Search for the cell housing the specified text and yield its (X, Y) center coordinate. 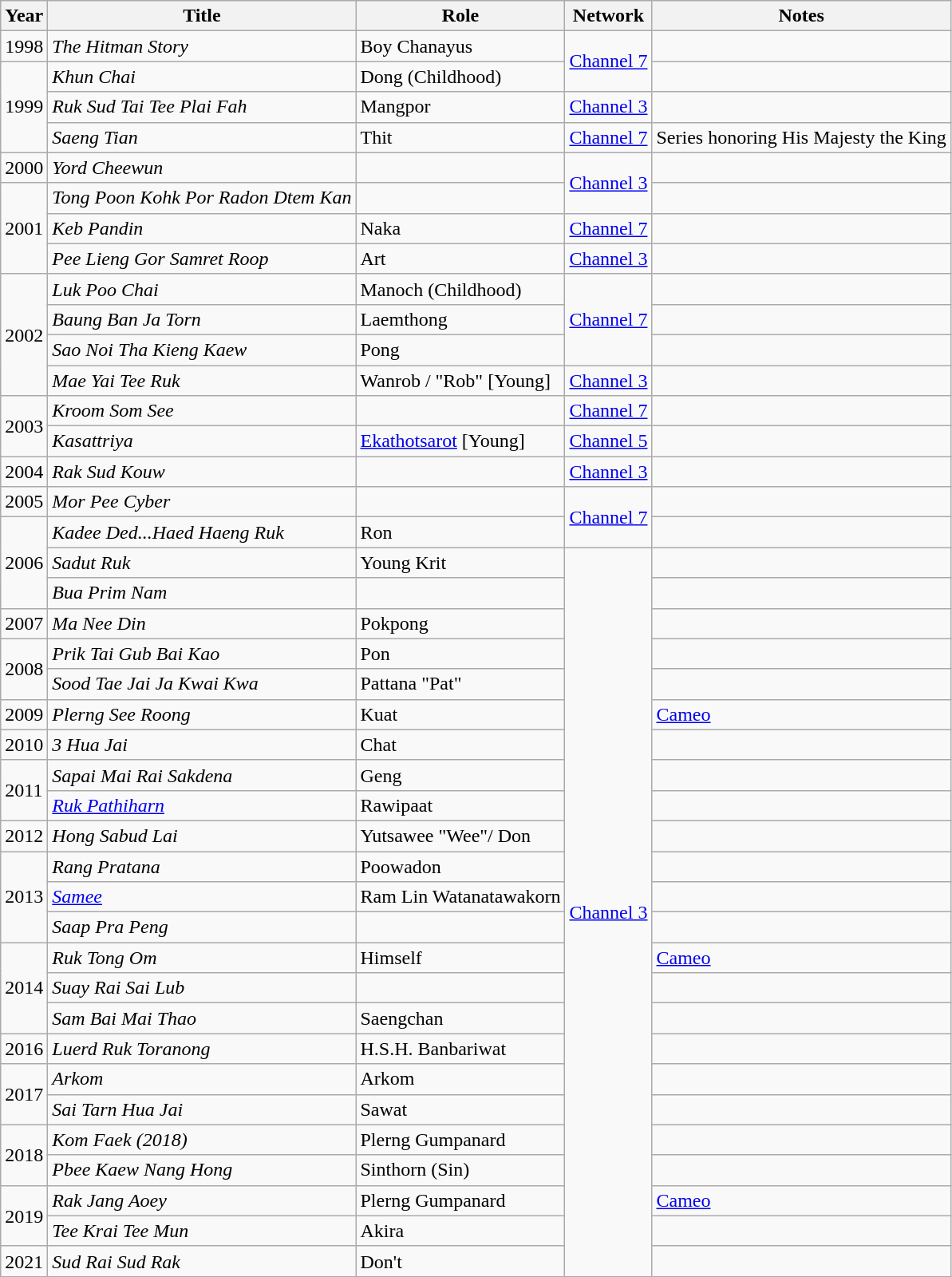
Mor Pee Cyber (202, 502)
Ron (460, 532)
Manoch (Childhood) (460, 289)
2018 (24, 1155)
Rawipaat (460, 805)
2002 (24, 334)
Keb Pandin (202, 228)
2008 (24, 669)
Akira (460, 1231)
Ram Lin Watanatawakorn (460, 897)
2013 (24, 896)
2014 (24, 988)
Tee Krai Tee Mun (202, 1231)
Sai Tarn Hua Jai (202, 1109)
Young Krit (460, 563)
1999 (24, 107)
2021 (24, 1261)
2009 (24, 714)
Notes (801, 16)
Baung Ban Ja Torn (202, 319)
Ruk Sud Tai Tee Plai Fah (202, 107)
Ruk Tong Om (202, 958)
2011 (24, 790)
Plerng See Roong (202, 714)
Samee (202, 897)
Wanrob / "Rob" [Young] (460, 381)
2004 (24, 472)
2017 (24, 1094)
2000 (24, 168)
2019 (24, 1216)
Sawat (460, 1109)
2005 (24, 502)
Kom Faek (2018) (202, 1140)
Geng (460, 775)
Sud Rai Sud Rak (202, 1261)
Kasattriya (202, 441)
Series honoring His Majesty the King (801, 137)
The Hitman Story (202, 46)
Sood Tae Jai Ja Kwai Kwa (202, 684)
Poowadon (460, 866)
Kroom Som See (202, 411)
Art (460, 259)
Kuat (460, 714)
1998 (24, 46)
Yord Cheewun (202, 168)
Sinthorn (Sin) (460, 1170)
Pong (460, 350)
Luerd Ruk Toranong (202, 1049)
2016 (24, 1049)
Mangpor (460, 107)
3 Hua Jai (202, 745)
Role (460, 16)
Saengchan (460, 1018)
Pon (460, 654)
Kadee Ded...Haed Haeng Ruk (202, 532)
Prik Tai Gub Bai Kao (202, 654)
H.S.H. Banbariwat (460, 1049)
Dong (Childhood) (460, 77)
Sapai Mai Rai Sakdena (202, 775)
Boy Chanayus (460, 46)
Pee Lieng Gor Samret Roop (202, 259)
Ekathotsarot [Young] (460, 441)
Ma Nee Din (202, 623)
Naka (460, 228)
Rak Jang Aoey (202, 1200)
2012 (24, 836)
Mae Yai Tee Ruk (202, 381)
Sadut Ruk (202, 563)
2001 (24, 228)
2006 (24, 563)
Himself (460, 958)
Ruk Pathiharn (202, 805)
Tong Poon Kohk Por Radon Dtem Kan (202, 198)
Network (608, 16)
Suay Rai Sai Lub (202, 988)
Year (24, 16)
Laemthong (460, 319)
Bua Prim Nam (202, 593)
Khun Chai (202, 77)
Saeng Tian (202, 137)
Yutsawee "Wee"/ Don (460, 836)
Thit (460, 137)
Sam Bai Mai Thao (202, 1018)
Pattana "Pat" (460, 684)
2003 (24, 426)
Don't (460, 1261)
Pokpong (460, 623)
Channel 5 (608, 441)
Rang Pratana (202, 866)
Hong Sabud Lai (202, 836)
Sao Noi Tha Kieng Kaew (202, 350)
Luk Poo Chai (202, 289)
Title (202, 16)
Rak Sud Kouw (202, 472)
Chat (460, 745)
Saap Pra Peng (202, 927)
2010 (24, 745)
2007 (24, 623)
Pbee Kaew Nang Hong (202, 1170)
